Pinpoint the cell where the given text exists, returning its (x, y) midpoint coordinate. 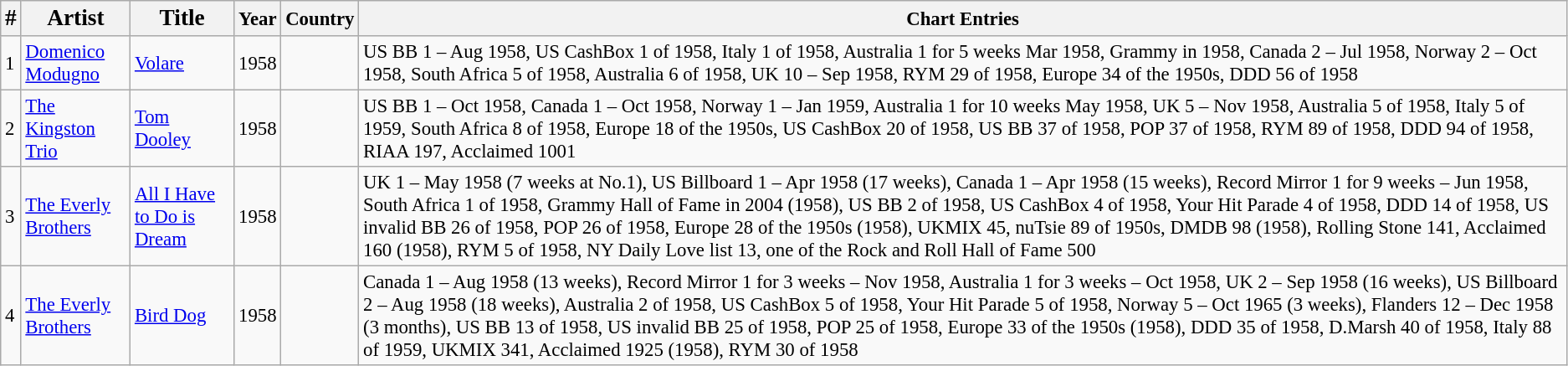
Artist (75, 18)
The Kingston Trio (75, 129)
3 (11, 216)
2 (11, 129)
Year (258, 18)
Volare (182, 64)
Bird Dog (182, 317)
Chart Entries (963, 18)
Domenico Modugno (75, 64)
Tom Dooley (182, 129)
# (11, 18)
Country (320, 18)
4 (11, 317)
1 (11, 64)
Title (182, 18)
All I Have to Do is Dream (182, 216)
